Return the [x, y] coordinate for the center point of the cell that contains the specified text.  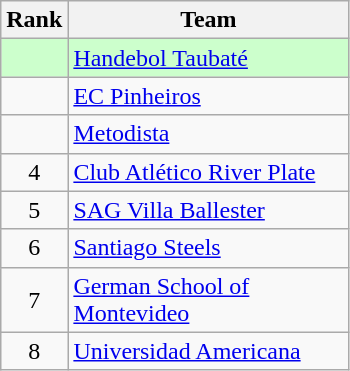
5 [34, 210]
8 [34, 351]
Universidad Americana [208, 351]
Metodista [208, 134]
Handebol Taubaté [208, 58]
Santiago Steels [208, 248]
Club Atlético River Plate [208, 172]
German School of Montevideo [208, 300]
6 [34, 248]
EC Pinheiros [208, 96]
Team [208, 20]
SAG Villa Ballester [208, 210]
4 [34, 172]
7 [34, 300]
Rank [34, 20]
